Locate the cell with the specified text and output its (X, Y) center coordinate. 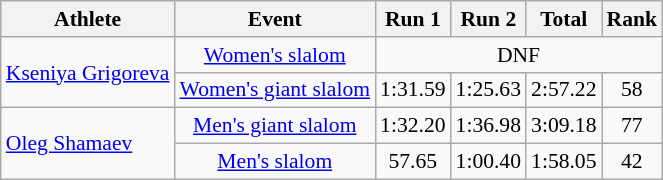
Men's slalom (276, 162)
Event (276, 19)
DNF (518, 55)
Total (564, 19)
3:09.18 (564, 126)
77 (632, 126)
42 (632, 162)
1:32.20 (412, 126)
Rank (632, 19)
2:57.22 (564, 90)
Men's giant slalom (276, 126)
1:25.63 (488, 90)
Run 2 (488, 19)
57.65 (412, 162)
Oleg Shamaev (88, 144)
Run 1 (412, 19)
1:31.59 (412, 90)
Athlete (88, 19)
Kseniya Grigoreva (88, 72)
Women's slalom (276, 55)
1:58.05 (564, 162)
1:00.40 (488, 162)
58 (632, 90)
1:36.98 (488, 126)
Women's giant slalom (276, 90)
